Return (x, y) of the center of cell containing provided text 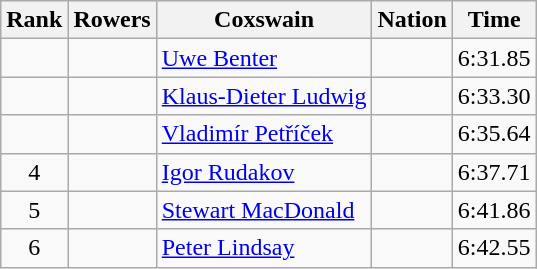
Uwe Benter (264, 58)
6:42.55 (494, 248)
4 (34, 172)
Vladimír Petříček (264, 134)
Peter Lindsay (264, 248)
Rank (34, 20)
6:37.71 (494, 172)
Klaus-Dieter Ludwig (264, 96)
6 (34, 248)
6:35.64 (494, 134)
Coxswain (264, 20)
Stewart MacDonald (264, 210)
Nation (412, 20)
6:31.85 (494, 58)
6:41.86 (494, 210)
Igor Rudakov (264, 172)
5 (34, 210)
6:33.30 (494, 96)
Time (494, 20)
Rowers (112, 20)
